Determine the (x, y) coordinate at the center of the cell enclosing the given text.  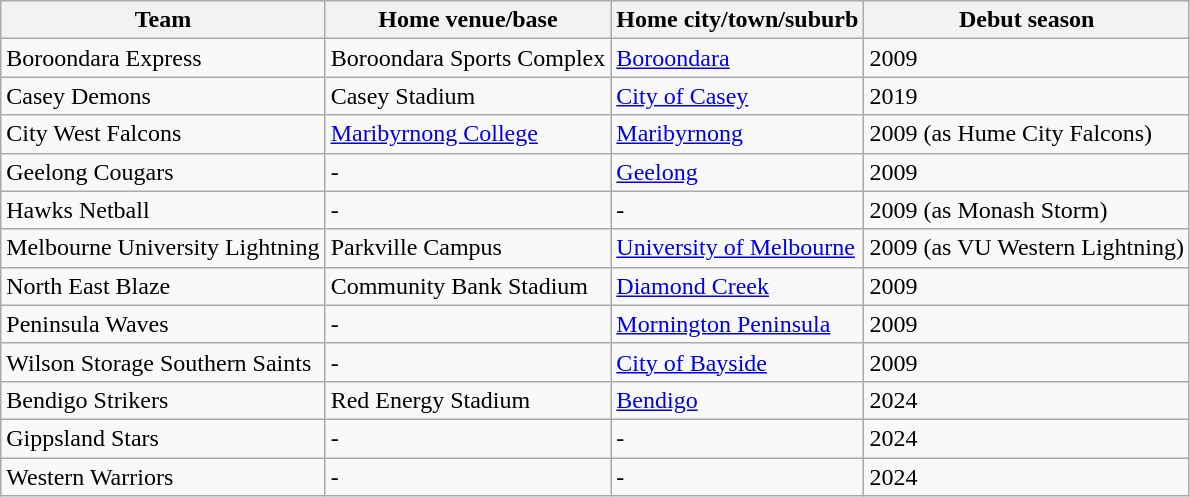
Mornington Peninsula (738, 324)
2009 (as Monash Storm) (1027, 210)
Community Bank Stadium (468, 286)
Red Energy Stadium (468, 400)
Geelong Cougars (163, 172)
Home city/town/suburb (738, 20)
Wilson Storage Southern Saints (163, 362)
City of Casey (738, 96)
Bendigo (738, 400)
City of Bayside (738, 362)
Team (163, 20)
Melbourne University Lightning (163, 248)
2009 (as Hume City Falcons) (1027, 134)
Bendigo Strikers (163, 400)
Casey Demons (163, 96)
Debut season (1027, 20)
Parkville Campus (468, 248)
Home venue/base (468, 20)
2019 (1027, 96)
Diamond Creek (738, 286)
Western Warriors (163, 477)
Boroondara Express (163, 58)
Maribyrnong (738, 134)
Casey Stadium (468, 96)
Gippsland Stars (163, 438)
University of Melbourne (738, 248)
Boroondara Sports Complex (468, 58)
Boroondara (738, 58)
North East Blaze (163, 286)
Maribyrnong College (468, 134)
2009 (as VU Western Lightning) (1027, 248)
Hawks Netball (163, 210)
City West Falcons (163, 134)
Peninsula Waves (163, 324)
Geelong (738, 172)
